Return (x, y) of the center of cell containing provided text 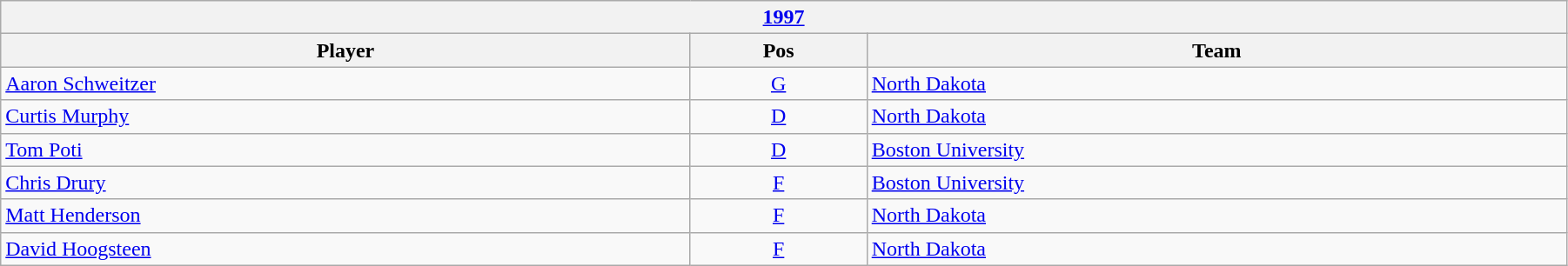
Tom Poti (345, 150)
David Hoogsteen (345, 249)
Matt Henderson (345, 216)
Chris Drury (345, 183)
Pos (778, 50)
Curtis Murphy (345, 116)
Player (345, 50)
Aaron Schweitzer (345, 83)
Team (1216, 50)
G (778, 83)
1997 (784, 17)
